For the text-containing cell, return its midpoint in [x, y] coordinate format. 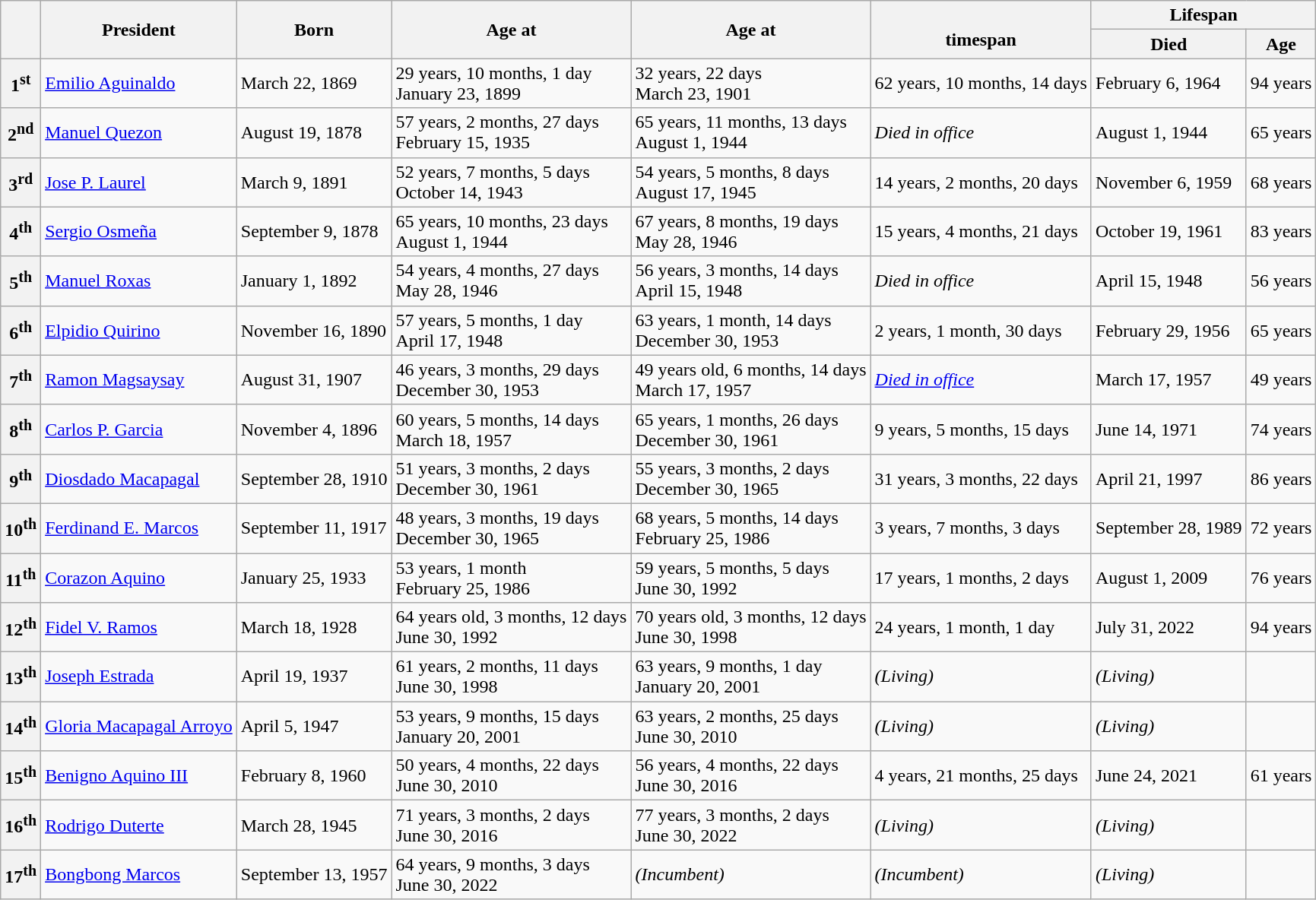
61 years, 2 months, 11 daysJune 30, 1998 [511, 677]
57 years, 2 months, 27 daysFebruary 15, 1935 [511, 132]
70 years old, 3 months, 12 daysJune 30, 1998 [751, 628]
Rodrigo Duterte [139, 826]
32 years, 22 daysMarch 23, 1901 [751, 84]
65 years, 1 months, 26 daysDecember 30, 1961 [751, 429]
8th [21, 429]
November 16, 1890 [314, 330]
68 years, 5 months, 14 daysFebruary 25, 1986 [751, 528]
1st [21, 84]
September 11, 1917 [314, 528]
12th [21, 628]
3 years, 7 months, 3 days [981, 528]
January 25, 1933 [314, 578]
63 years, 1 month, 14 daysDecember 30, 1953 [751, 330]
74 years [1281, 429]
Sergio Osmeña [139, 231]
62 years, 10 months, 14 days [981, 84]
17th [21, 874]
64 years, 9 months, 3 daysJune 30, 2022 [511, 874]
72 years [1281, 528]
August 1, 1944 [1169, 132]
August 1, 2009 [1169, 578]
56 years, 3 months, 14 daysApril 15, 1948 [751, 281]
49 years old, 6 months, 14 daysMarch 17, 1957 [751, 380]
Joseph Estrada [139, 677]
June 24, 2021 [1169, 775]
February 6, 1964 [1169, 84]
August 31, 1907 [314, 380]
April 21, 1997 [1169, 479]
November 6, 1959 [1169, 182]
59 years, 5 months, 5 daysJune 30, 1992 [751, 578]
54 years, 4 months, 27 daysMay 28, 1946 [511, 281]
53 years, 1 monthFebruary 25, 1986 [511, 578]
Benigno Aquino III [139, 775]
March 28, 1945 [314, 826]
March 9, 1891 [314, 182]
16th [21, 826]
46 years, 3 months, 29 daysDecember 30, 1953 [511, 380]
Jose P. Laurel [139, 182]
August 19, 1878 [314, 132]
Corazon Aquino [139, 578]
April 15, 1948 [1169, 281]
86 years [1281, 479]
October 19, 1961 [1169, 231]
77 years, 3 months, 2 daysJune 30, 2022 [751, 826]
53 years, 9 months, 15 daysJanuary 20, 2001 [511, 727]
55 years, 3 months, 2 daysDecember 30, 1965 [751, 479]
15 years, 4 months, 21 days [981, 231]
54 years, 5 months, 8 daysAugust 17, 1945 [751, 182]
Age [1281, 44]
65 years, 10 months, 23 daysAugust 1, 1944 [511, 231]
13th [21, 677]
2nd [21, 132]
9th [21, 479]
17 years, 1 months, 2 days [981, 578]
63 years, 2 months, 25 daysJune 30, 2010 [751, 727]
President [139, 30]
3rd [21, 182]
Elpidio Quirino [139, 330]
61 years [1281, 775]
9 years, 5 months, 15 days [981, 429]
51 years, 3 months, 2 daysDecember 30, 1961 [511, 479]
Manuel Quezon [139, 132]
57 years, 5 months, 1 dayApril 17, 1948 [511, 330]
15th [21, 775]
Ramon Magsaysay [139, 380]
February 29, 1956 [1169, 330]
11th [21, 578]
February 8, 1960 [314, 775]
September 28, 1910 [314, 479]
14 years, 2 months, 20 days [981, 182]
September 28, 1989 [1169, 528]
4 years, 21 months, 25 days [981, 775]
4th [21, 231]
September 13, 1957 [314, 874]
6th [21, 330]
March 17, 1957 [1169, 380]
November 4, 1896 [314, 429]
Carlos P. Garcia [139, 429]
10th [21, 528]
56 years [1281, 281]
65 years, 11 months, 13 daysAugust 1, 1944 [751, 132]
71 years, 3 months, 2 daysJune 30, 2016 [511, 826]
52 years, 7 months, 5 daysOctober 14, 1943 [511, 182]
5th [21, 281]
Ferdinand E. Marcos [139, 528]
Died [1169, 44]
March 18, 1928 [314, 628]
14th [21, 727]
76 years [1281, 578]
Diosdado Macapagal [139, 479]
68 years [1281, 182]
Manuel Roxas [139, 281]
29 years, 10 months, 1 dayJanuary 23, 1899 [511, 84]
Born [314, 30]
April 5, 1947 [314, 727]
Bongbong Marcos [139, 874]
January 1, 1892 [314, 281]
64 years old, 3 months, 12 daysJune 30, 1992 [511, 628]
June 14, 1971 [1169, 429]
63 years, 9 months, 1 dayJanuary 20, 2001 [751, 677]
49 years [1281, 380]
2 years, 1 month, 30 days [981, 330]
31 years, 3 months, 22 days [981, 479]
24 years, 1 month, 1 day [981, 628]
September 9, 1878 [314, 231]
56 years, 4 months, 22 daysJune 30, 2016 [751, 775]
7th [21, 380]
60 years, 5 months, 14 daysMarch 18, 1957 [511, 429]
Fidel V. Ramos [139, 628]
50 years, 4 months, 22 daysJune 30, 2010 [511, 775]
48 years, 3 months, 19 daysDecember 30, 1965 [511, 528]
Gloria Macapagal Arroyo [139, 727]
Lifespan [1203, 15]
March 22, 1869 [314, 84]
timespan [981, 30]
67 years, 8 months, 19 daysMay 28, 1946 [751, 231]
July 31, 2022 [1169, 628]
Emilio Aguinaldo [139, 84]
83 years [1281, 231]
April 19, 1937 [314, 677]
